Locate the cell with the specified text and output its (X, Y) center coordinate. 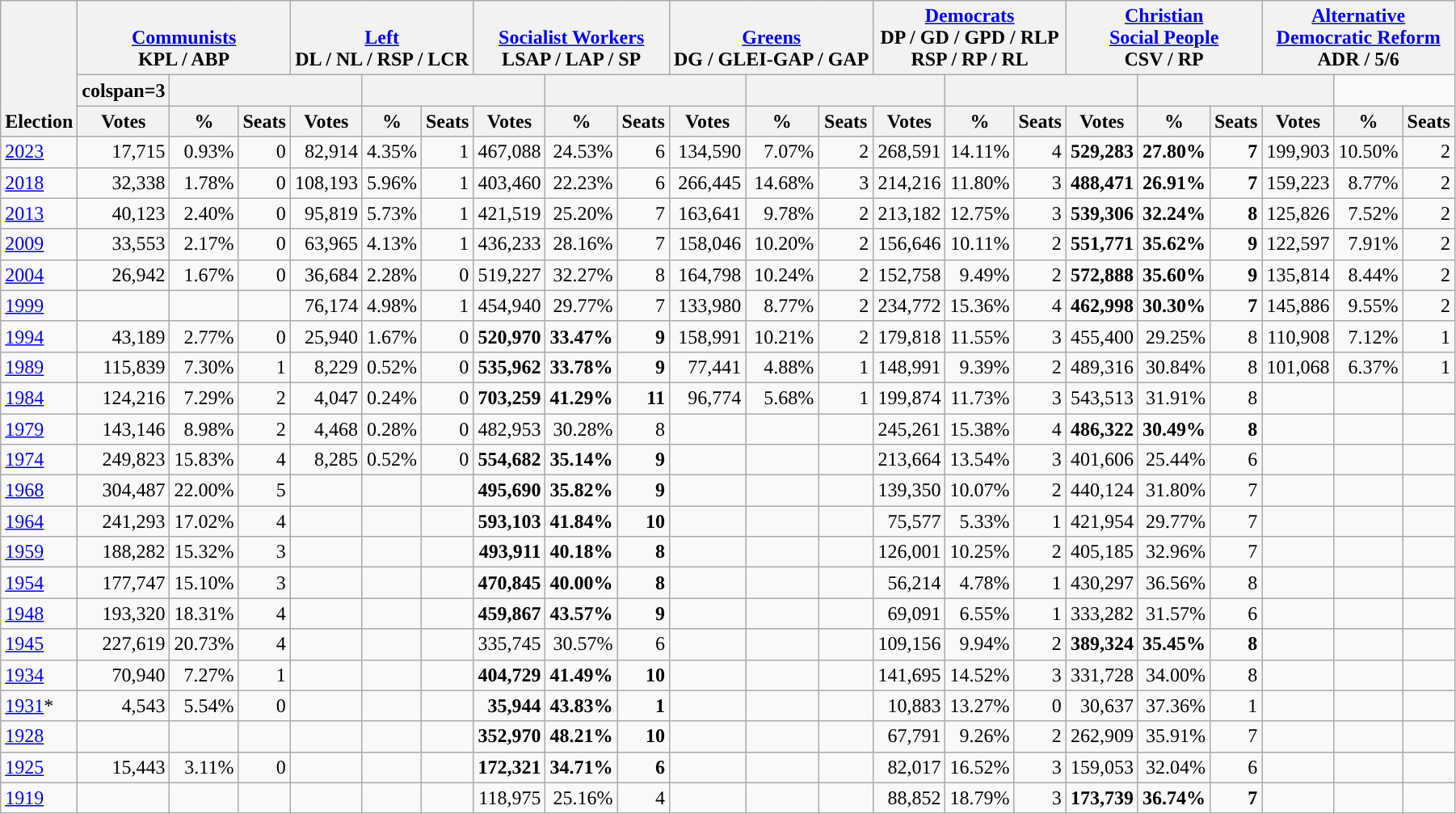
32.04% (1173, 767)
1954 (39, 583)
26.91% (1173, 183)
1919 (39, 798)
5.54% (204, 706)
1959 (39, 552)
10.24% (782, 275)
4.98% (391, 306)
7.27% (204, 675)
13.27% (979, 706)
126,001 (910, 552)
1931* (39, 706)
7.07% (782, 152)
33.78% (582, 367)
35.60% (1173, 275)
108,193 (326, 183)
2009 (39, 244)
27.80% (1173, 152)
95,819 (326, 213)
188,282 (124, 552)
134,590 (707, 152)
15.32% (204, 552)
30.49% (1173, 429)
241,293 (124, 521)
34.71% (582, 767)
333,282 (1102, 614)
10.21% (782, 336)
11.80% (979, 183)
1964 (39, 521)
572,888 (1102, 275)
266,445 (707, 183)
10.07% (979, 491)
10,883 (910, 706)
1974 (39, 460)
1945 (39, 644)
40,123 (124, 213)
213,182 (910, 213)
1934 (39, 675)
32,338 (124, 183)
24.53% (582, 152)
4.88% (782, 367)
34.00% (1173, 675)
177,747 (124, 583)
13.54% (979, 460)
32.24% (1173, 213)
25.16% (582, 798)
199,874 (910, 398)
20.73% (204, 644)
462,998 (1102, 306)
10.25% (979, 552)
18.79% (979, 798)
67,791 (910, 736)
17.02% (204, 521)
133,980 (707, 306)
DemocratsDP / GD / GPD / RLPRSP / RP / RL (970, 38)
9.39% (979, 367)
2.77% (204, 336)
colspan=3 (124, 91)
1968 (39, 491)
7.91% (1369, 244)
245,261 (910, 429)
2013 (39, 213)
2023 (39, 152)
1989 (39, 367)
10.50% (1369, 152)
124,216 (124, 398)
101,068 (1298, 367)
7.52% (1369, 213)
36.56% (1173, 583)
519,227 (509, 275)
158,046 (707, 244)
551,771 (1102, 244)
1.78% (204, 183)
193,320 (124, 614)
535,962 (509, 367)
135,814 (1298, 275)
486,322 (1102, 429)
148,991 (910, 367)
14.11% (979, 152)
11 (643, 398)
4,047 (326, 398)
35.14% (582, 460)
15.36% (979, 306)
33,553 (124, 244)
470,845 (509, 583)
173,739 (1102, 798)
36,684 (326, 275)
AlternativeDemocratic ReformADR / 5/6 (1359, 38)
214,216 (910, 183)
75,577 (910, 521)
48.21% (582, 736)
2.17% (204, 244)
488,471 (1102, 183)
0.93% (204, 152)
4.13% (391, 244)
520,970 (509, 336)
1984 (39, 398)
159,053 (1102, 767)
43.57% (582, 614)
4.78% (979, 583)
15.83% (204, 460)
3.11% (204, 767)
158,991 (707, 336)
115,839 (124, 367)
436,233 (509, 244)
31.57% (1173, 614)
543,513 (1102, 398)
1994 (39, 336)
30.30% (1173, 306)
262,909 (1102, 736)
30.28% (582, 429)
31.91% (1173, 398)
401,606 (1102, 460)
30,637 (1102, 706)
2018 (39, 183)
16.52% (979, 767)
1979 (39, 429)
14.68% (782, 183)
35.82% (582, 491)
493,911 (509, 552)
CommunistsKPL / ABP (184, 38)
33.47% (582, 336)
25.44% (1173, 460)
22.23% (582, 183)
40.18% (582, 552)
421,519 (509, 213)
40.00% (582, 583)
25,940 (326, 336)
41.84% (582, 521)
ChristianSocial PeopleCSV / RP (1164, 38)
213,664 (910, 460)
43,189 (124, 336)
82,017 (910, 767)
1999 (39, 306)
467,088 (509, 152)
28.16% (582, 244)
63,965 (326, 244)
11.55% (979, 336)
163,641 (707, 213)
199,903 (1298, 152)
29.25% (1173, 336)
234,772 (910, 306)
8.98% (204, 429)
405,185 (1102, 552)
5.68% (782, 398)
12.75% (979, 213)
139,350 (910, 491)
304,487 (124, 491)
25.20% (582, 213)
8,285 (326, 460)
152,758 (910, 275)
1948 (39, 614)
164,798 (707, 275)
703,259 (509, 398)
482,953 (509, 429)
5.73% (391, 213)
109,156 (910, 644)
69,091 (910, 614)
118,975 (509, 798)
30.84% (1173, 367)
2.40% (204, 213)
454,940 (509, 306)
22.00% (204, 491)
125,826 (1298, 213)
9.78% (782, 213)
31.80% (1173, 491)
88,852 (910, 798)
35.91% (1173, 736)
1925 (39, 767)
430,297 (1102, 583)
35,944 (509, 706)
18.31% (204, 614)
2.28% (391, 275)
11.73% (979, 398)
0.24% (391, 398)
32.27% (582, 275)
96,774 (707, 398)
Socialist WorkersLSAP / LAP / SP (572, 38)
539,306 (1102, 213)
1928 (39, 736)
GreensDG / GLEI-GAP / GAP (771, 38)
LeftDL / NL / RSP / LCR (381, 38)
41.49% (582, 675)
9.49% (979, 275)
26,942 (124, 275)
143,146 (124, 429)
35.62% (1173, 244)
4,468 (326, 429)
593,103 (509, 521)
389,324 (1102, 644)
529,283 (1102, 152)
159,223 (1298, 183)
0.28% (391, 429)
35.45% (1173, 644)
2004 (39, 275)
335,745 (509, 644)
7.12% (1369, 336)
5 (264, 491)
30.57% (582, 644)
249,823 (124, 460)
421,954 (1102, 521)
7.30% (204, 367)
56,214 (910, 583)
554,682 (509, 460)
331,728 (1102, 675)
145,886 (1298, 306)
404,729 (509, 675)
37.36% (1173, 706)
172,321 (509, 767)
77,441 (707, 367)
268,591 (910, 152)
8,229 (326, 367)
5.33% (979, 521)
179,818 (910, 336)
489,316 (1102, 367)
9.55% (1369, 306)
352,970 (509, 736)
43.83% (582, 706)
76,174 (326, 306)
82,914 (326, 152)
70,940 (124, 675)
Election (39, 69)
9.94% (979, 644)
156,646 (910, 244)
122,597 (1298, 244)
7.29% (204, 398)
36.74% (1173, 798)
6.37% (1369, 367)
440,124 (1102, 491)
110,908 (1298, 336)
495,690 (509, 491)
455,400 (1102, 336)
15.38% (979, 429)
17,715 (124, 152)
4.35% (391, 152)
15.10% (204, 583)
9.26% (979, 736)
32.96% (1173, 552)
141,695 (910, 675)
459,867 (509, 614)
403,460 (509, 183)
41.29% (582, 398)
15,443 (124, 767)
10.11% (979, 244)
4,543 (124, 706)
227,619 (124, 644)
10.20% (782, 244)
5.96% (391, 183)
8.44% (1369, 275)
14.52% (979, 675)
6.55% (979, 614)
